Provide the [X, Y] coordinate of the cell's center where the given text is located.  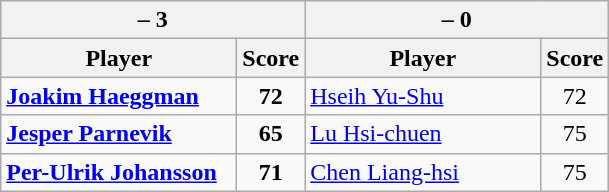
Lu Hsi-chuen [423, 134]
Jesper Parnevik [119, 134]
Per-Ulrik Johansson [119, 172]
Chen Liang-hsi [423, 172]
– 3 [153, 20]
– 0 [457, 20]
Hseih Yu-Shu [423, 96]
71 [271, 172]
65 [271, 134]
Joakim Haeggman [119, 96]
